Identify which cell holds the provided text, then report its [X, Y] central coordinate. 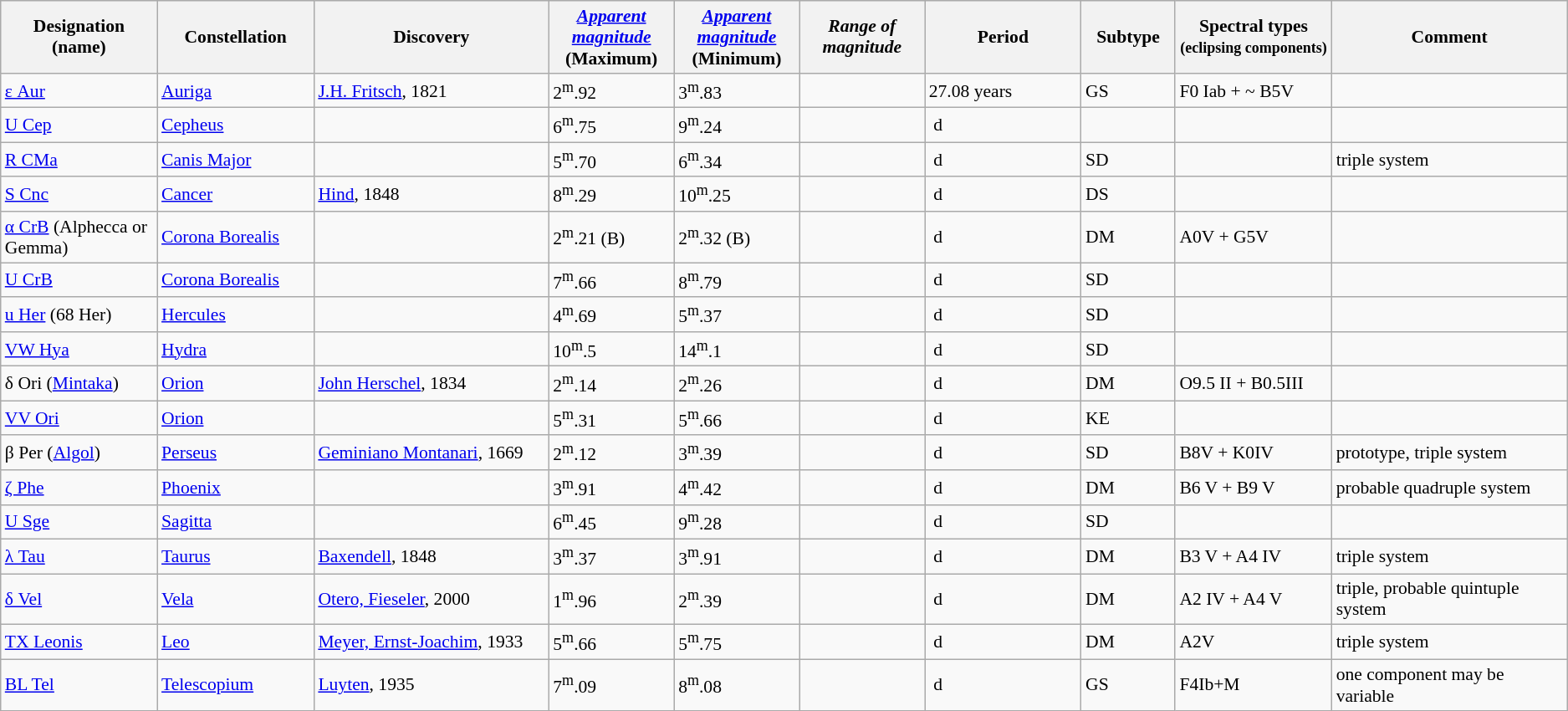
2m.12 [611, 453]
Spectral types(eclipsing components) [1253, 37]
Hydra [236, 350]
Hercules [236, 315]
U Cep [79, 125]
Hind, 1848 [432, 194]
5m.37 [737, 315]
α CrB (Alphecca or Gemma) [79, 238]
Telescopium [236, 684]
10m.5 [611, 350]
B3 V + A4 IV [1253, 557]
6m.45 [611, 522]
4m.69 [611, 315]
Canis Major [236, 159]
VW Hya [79, 350]
δ Vel [79, 599]
Auriga [236, 90]
Baxendell, 1848 [432, 557]
5m.75 [737, 642]
B6 V + B9 V [1253, 487]
Constellation [236, 37]
9m.28 [737, 522]
u Her (68 Her) [79, 315]
λ Tau [79, 557]
ζ Phe [79, 487]
6m.34 [737, 159]
Apparent magnitude (Maximum) [611, 37]
4m.42 [737, 487]
Geminiano Montanari, 1669 [432, 453]
Phoenix [236, 487]
7m.09 [611, 684]
A0V + G5V [1253, 238]
A2V [1253, 642]
F0 Iab + ~ B5V [1253, 90]
Range of magnitude [862, 37]
Perseus [236, 453]
3m.37 [611, 557]
BL Tel [79, 684]
2m.39 [737, 599]
Designation (name) [79, 37]
8m.79 [737, 279]
β Per (Algol) [79, 453]
U Sge [79, 522]
Cepheus [236, 125]
8m.29 [611, 194]
Subtype [1128, 37]
9m.24 [737, 125]
Luyten, 1935 [432, 684]
δ Ori (Mintaka) [79, 383]
5m.70 [611, 159]
7m.66 [611, 279]
Sagitta [236, 522]
probable quadruple system [1450, 487]
Meyer, Ernst-Joachim, 1933 [432, 642]
6m.75 [611, 125]
8m.08 [737, 684]
U CrB [79, 279]
TX Leonis [79, 642]
O9.5 II + B0.5III [1253, 383]
S Cnc [79, 194]
B8V + K0IV [1253, 453]
Leo [236, 642]
2m.32 (B) [737, 238]
5m.31 [611, 418]
A2 IV + A4 V [1253, 599]
VV Ori [79, 418]
14m.1 [737, 350]
prototype, triple system [1450, 453]
2m.21 (B) [611, 238]
Cancer [236, 194]
2m.92 [611, 90]
ε Aur [79, 90]
Otero, Fieseler, 2000 [432, 599]
R CMa [79, 159]
3m.83 [737, 90]
one component may be variable [1450, 684]
KE [1128, 418]
2m.14 [611, 383]
Comment [1450, 37]
Discovery [432, 37]
DS [1128, 194]
F4Ib+M [1253, 684]
John Herschel, 1834 [432, 383]
Apparent magnitude (Minimum) [737, 37]
27.08 years [1004, 90]
J.H. Fritsch, 1821 [432, 90]
Period [1004, 37]
10m.25 [737, 194]
Vela [236, 599]
3m.39 [737, 453]
2m.26 [737, 383]
Taurus [236, 557]
1m.96 [611, 599]
triple, probable quintuple system [1450, 599]
